Find where the given text appears and provide that cell's center as (X, Y) coordinate. 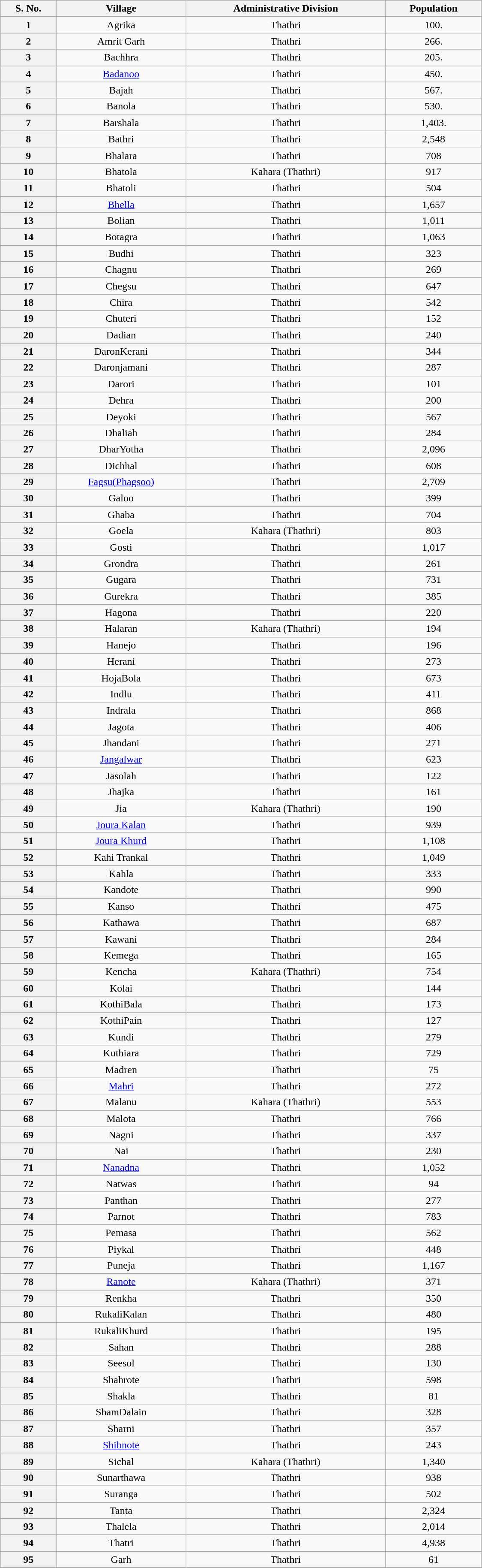
88 (28, 1445)
9 (28, 155)
Shibnote (121, 1445)
48 (28, 792)
72 (28, 1184)
33 (28, 547)
Garh (121, 1559)
39 (28, 645)
411 (434, 694)
46 (28, 760)
78 (28, 1282)
47 (28, 776)
34 (28, 564)
Kawani (121, 939)
53 (28, 874)
Nai (121, 1151)
41 (28, 678)
28 (28, 465)
HojaBola (121, 678)
480 (434, 1315)
Shahrote (121, 1380)
350 (434, 1298)
Chegsu (121, 286)
17 (28, 286)
Banola (121, 106)
DaronKerani (121, 351)
54 (28, 890)
66 (28, 1086)
Badanoo (121, 74)
1,403. (434, 123)
Gosti (121, 547)
938 (434, 1478)
60 (28, 988)
269 (434, 270)
Administrative Division (286, 9)
79 (28, 1298)
Goela (121, 531)
18 (28, 302)
Deyoki (121, 416)
Bhatola (121, 172)
ShamDalain (121, 1412)
Jagota (121, 727)
16 (28, 270)
27 (28, 449)
69 (28, 1135)
165 (434, 955)
Sunarthawa (121, 1478)
357 (434, 1429)
KothiPain (121, 1021)
4 (28, 74)
12 (28, 205)
Sharni (121, 1429)
1,011 (434, 221)
220 (434, 612)
87 (28, 1429)
84 (28, 1380)
277 (434, 1200)
Kencha (121, 971)
Malanu (121, 1102)
Nanadna (121, 1167)
Puneja (121, 1266)
Panthan (121, 1200)
783 (434, 1216)
24 (28, 400)
49 (28, 808)
Bhella (121, 205)
Shakla (121, 1396)
344 (434, 351)
323 (434, 253)
868 (434, 710)
DharYotha (121, 449)
406 (434, 727)
Hagona (121, 612)
13 (28, 221)
152 (434, 319)
101 (434, 384)
Indrala (121, 710)
S. No. (28, 9)
RukaliKhurd (121, 1331)
55 (28, 906)
Dadian (121, 335)
50 (28, 825)
371 (434, 1282)
100. (434, 25)
Botagra (121, 237)
287 (434, 368)
598 (434, 1380)
704 (434, 515)
399 (434, 498)
37 (28, 612)
8 (28, 139)
Jia (121, 808)
Darori (121, 384)
271 (434, 743)
687 (434, 923)
77 (28, 1266)
92 (28, 1510)
2,014 (434, 1527)
95 (28, 1559)
Fagsu(Phagsoo) (121, 482)
52 (28, 857)
43 (28, 710)
74 (28, 1216)
40 (28, 661)
67 (28, 1102)
1 (28, 25)
35 (28, 580)
36 (28, 596)
Kuthiara (121, 1053)
1,052 (434, 1167)
1,340 (434, 1461)
45 (28, 743)
Kanso (121, 906)
23 (28, 384)
68 (28, 1119)
Parnot (121, 1216)
2 (28, 41)
10 (28, 172)
448 (434, 1249)
89 (28, 1461)
Jhandani (121, 743)
Budhi (121, 253)
38 (28, 629)
31 (28, 515)
1,108 (434, 841)
Gugara (121, 580)
Jangalwar (121, 760)
Dhaliah (121, 433)
Thatri (121, 1543)
Kemega (121, 955)
Kahla (121, 874)
195 (434, 1331)
Population (434, 9)
Bhatoli (121, 188)
567 (434, 416)
21 (28, 351)
273 (434, 661)
230 (434, 1151)
82 (28, 1347)
2,324 (434, 1510)
161 (434, 792)
333 (434, 874)
173 (434, 1004)
240 (434, 335)
7 (28, 123)
647 (434, 286)
261 (434, 564)
623 (434, 760)
58 (28, 955)
939 (434, 825)
530. (434, 106)
Ranote (121, 1282)
Kathawa (121, 923)
76 (28, 1249)
194 (434, 629)
Bolian (121, 221)
Agrika (121, 25)
14 (28, 237)
562 (434, 1233)
990 (434, 890)
Mahri (121, 1086)
44 (28, 727)
1,167 (434, 1266)
Suranga (121, 1494)
Grondra (121, 564)
57 (28, 939)
3 (28, 57)
5 (28, 90)
Bachhra (121, 57)
190 (434, 808)
Kahi Trankal (121, 857)
Pemasa (121, 1233)
85 (28, 1396)
15 (28, 253)
Gurekra (121, 596)
553 (434, 1102)
Indlu (121, 694)
32 (28, 531)
130 (434, 1363)
42 (28, 694)
Kundi (121, 1037)
Jasolah (121, 776)
122 (434, 776)
Barshala (121, 123)
708 (434, 155)
73 (28, 1200)
328 (434, 1412)
Kandote (121, 890)
30 (28, 498)
Sahan (121, 1347)
Village (121, 9)
Bhalara (121, 155)
Ghaba (121, 515)
RukaliKalan (121, 1315)
Daronjamani (121, 368)
729 (434, 1053)
Jhajka (121, 792)
Herani (121, 661)
542 (434, 302)
Chuteri (121, 319)
62 (28, 1021)
86 (28, 1412)
502 (434, 1494)
65 (28, 1070)
1,063 (434, 237)
6 (28, 106)
Madren (121, 1070)
Amrit Garh (121, 41)
1,017 (434, 547)
Malota (121, 1119)
Dehra (121, 400)
279 (434, 1037)
25 (28, 416)
731 (434, 580)
205. (434, 57)
337 (434, 1135)
29 (28, 482)
Dichhal (121, 465)
Natwas (121, 1184)
144 (434, 988)
Hanejo (121, 645)
Tanta (121, 1510)
766 (434, 1119)
Halaran (121, 629)
63 (28, 1037)
1,049 (434, 857)
243 (434, 1445)
917 (434, 172)
504 (434, 188)
4,938 (434, 1543)
673 (434, 678)
266. (434, 41)
Piykal (121, 1249)
1,657 (434, 205)
Bajah (121, 90)
Kolai (121, 988)
608 (434, 465)
64 (28, 1053)
127 (434, 1021)
Joura Kalan (121, 825)
2,709 (434, 482)
385 (434, 596)
Sichal (121, 1461)
91 (28, 1494)
56 (28, 923)
20 (28, 335)
Thalela (121, 1527)
70 (28, 1151)
Bathri (121, 139)
KothiBala (121, 1004)
450. (434, 74)
Seesol (121, 1363)
19 (28, 319)
11 (28, 188)
90 (28, 1478)
475 (434, 906)
59 (28, 971)
196 (434, 645)
Joura Khurd (121, 841)
80 (28, 1315)
2,548 (434, 139)
803 (434, 531)
22 (28, 368)
200 (434, 400)
Galoo (121, 498)
567. (434, 90)
2,096 (434, 449)
754 (434, 971)
Chagnu (121, 270)
83 (28, 1363)
Nagni (121, 1135)
272 (434, 1086)
26 (28, 433)
71 (28, 1167)
Chira (121, 302)
Renkha (121, 1298)
288 (434, 1347)
51 (28, 841)
93 (28, 1527)
